Return the (X, Y) coordinate for the center point of the cell that contains the specified text.  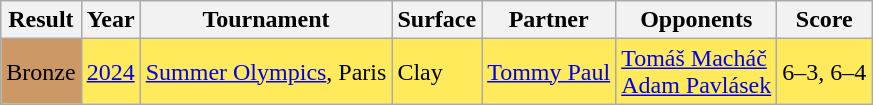
Surface (437, 20)
6–3, 6–4 (824, 72)
Result (41, 20)
2024 (110, 72)
Bronze (41, 72)
Partner (549, 20)
Tomáš Macháč Adam Pavlásek (696, 72)
Clay (437, 72)
Year (110, 20)
Summer Olympics, Paris (266, 72)
Score (824, 20)
Opponents (696, 20)
Tommy Paul (549, 72)
Tournament (266, 20)
